Find where the given text appears and provide that cell's center as [x, y] coordinate. 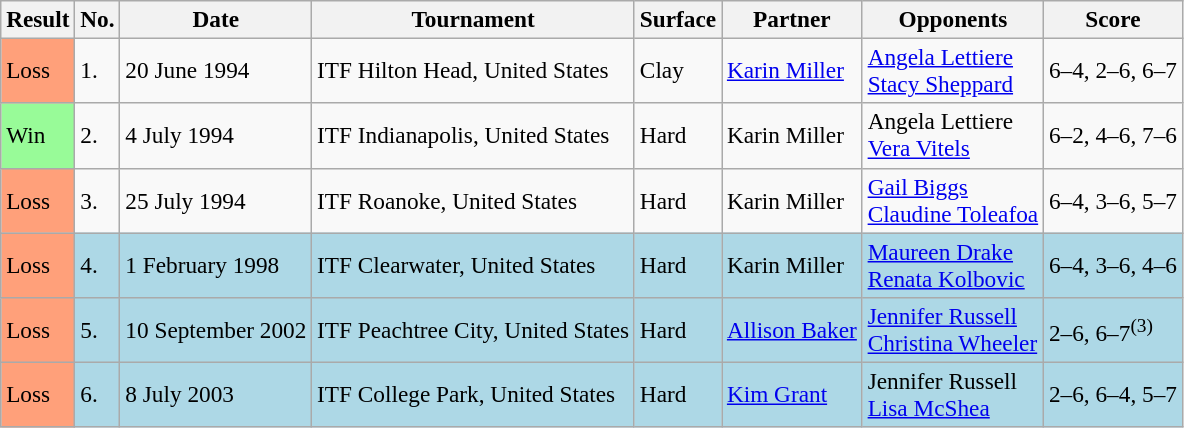
20 June 1994 [216, 70]
8 July 2003 [216, 394]
ITF Hilton Head, United States [474, 70]
Kim Grant [792, 394]
Jennifer Russell Lisa McShea [952, 394]
Surface [678, 19]
2–6, 6–4, 5–7 [1114, 394]
25 July 1994 [216, 200]
Allison Baker [792, 330]
5. [98, 330]
10 September 2002 [216, 330]
Angela Lettiere Vera Vitels [952, 136]
ITF Indianapolis, United States [474, 136]
Tournament [474, 19]
Result [38, 19]
Win [38, 136]
Date [216, 19]
6. [98, 394]
Partner [792, 19]
No. [98, 19]
Clay [678, 70]
Opponents [952, 19]
4 July 1994 [216, 136]
6–4, 2–6, 6–7 [1114, 70]
4. [98, 264]
3. [98, 200]
ITF Roanoke, United States [474, 200]
ITF Peachtree City, United States [474, 330]
6–4, 3–6, 5–7 [1114, 200]
Score [1114, 19]
ITF Clearwater, United States [474, 264]
1. [98, 70]
1 February 1998 [216, 264]
2. [98, 136]
ITF College Park, United States [474, 394]
Jennifer Russell Christina Wheeler [952, 330]
6–2, 4–6, 7–6 [1114, 136]
2–6, 6–7(3) [1114, 330]
Maureen Drake Renata Kolbovic [952, 264]
Angela Lettiere Stacy Sheppard [952, 70]
6–4, 3–6, 4–6 [1114, 264]
Gail Biggs Claudine Toleafoa [952, 200]
